Capture the cell that displays the provided text and extract its (x, y) central coordinate. 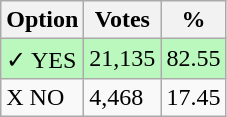
21,135 (122, 59)
4,468 (122, 97)
X NO (42, 97)
% (194, 20)
17.45 (194, 97)
Option (42, 20)
✓ YES (42, 59)
Votes (122, 20)
82.55 (194, 59)
